Output the [X, Y] coordinate of the center of the cell containing the given text.  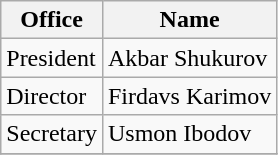
Office [52, 20]
President [52, 58]
Akbar Shukurov [189, 58]
Usmon Ibodov [189, 134]
Firdavs Karimov [189, 96]
Director [52, 96]
Secretary [52, 134]
Name [189, 20]
